Locate the cell with the specified text and output its [x, y] center coordinate. 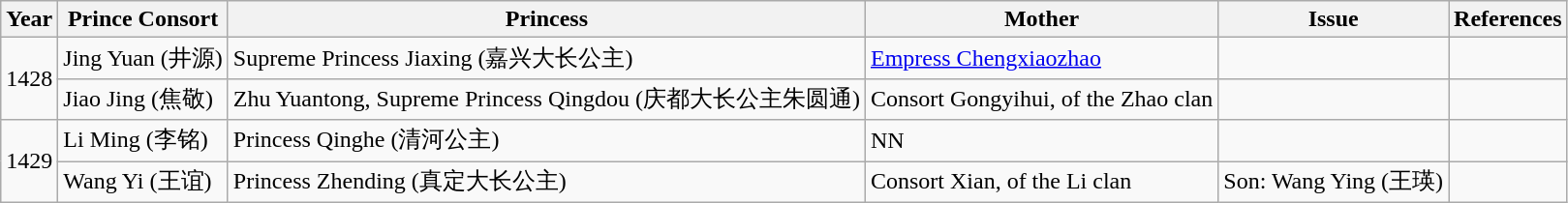
Princess Qinghe (清河公主) [546, 141]
1429 [29, 160]
Year [29, 19]
Son: Wang Ying (王瑛) [1334, 182]
Consort Gongyihui, of the Zhao clan [1041, 99]
Prince Consort [143, 19]
Jiao Jing (焦敬) [143, 99]
Zhu Yuantong, Supreme Princess Qingdou (庆都大长公主朱圆通) [546, 99]
Consort Xian, of the Li clan [1041, 182]
References [1509, 19]
Princess Zhending (真定大长公主) [546, 182]
Wang Yi (王谊) [143, 182]
Issue [1334, 19]
Mother [1041, 19]
Empress Chengxiaozhao [1041, 58]
1428 [29, 79]
Li Ming (李铭) [143, 141]
Supreme Princess Jiaxing (嘉兴大长公主) [546, 58]
Princess [546, 19]
NN [1041, 141]
Jing Yuan (井源) [143, 58]
